Scan for the cell matching the given text and deliver its (x, y) coordinate at center. 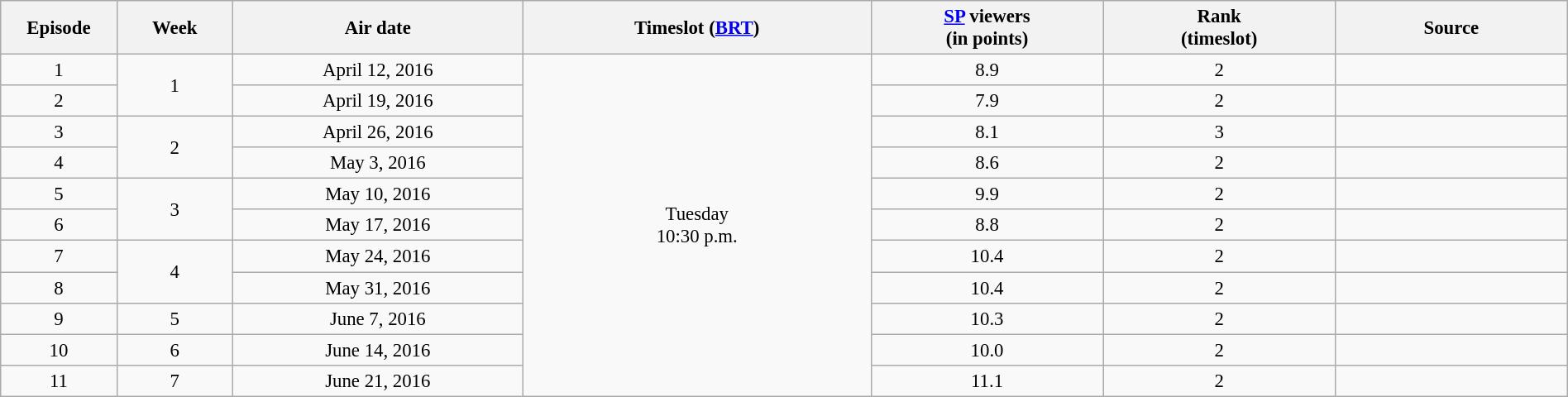
May 31, 2016 (377, 288)
May 3, 2016 (377, 163)
8.6 (987, 163)
8 (59, 288)
May 17, 2016 (377, 226)
SP viewers(in points) (987, 28)
11.1 (987, 380)
Source (1452, 28)
9 (59, 318)
April 12, 2016 (377, 70)
8.9 (987, 70)
Tuesday10:30 p.m. (696, 226)
8.8 (987, 226)
11 (59, 380)
Air date (377, 28)
Episode (59, 28)
April 19, 2016 (377, 101)
8.1 (987, 132)
June 7, 2016 (377, 318)
10 (59, 350)
Timeslot (BRT) (696, 28)
June 21, 2016 (377, 380)
June 14, 2016 (377, 350)
10.0 (987, 350)
9.9 (987, 194)
7.9 (987, 101)
May 10, 2016 (377, 194)
April 26, 2016 (377, 132)
Week (174, 28)
May 24, 2016 (377, 256)
Rank(timeslot) (1219, 28)
10.3 (987, 318)
